Output the (X, Y) coordinate of the center of the cell containing the given text.  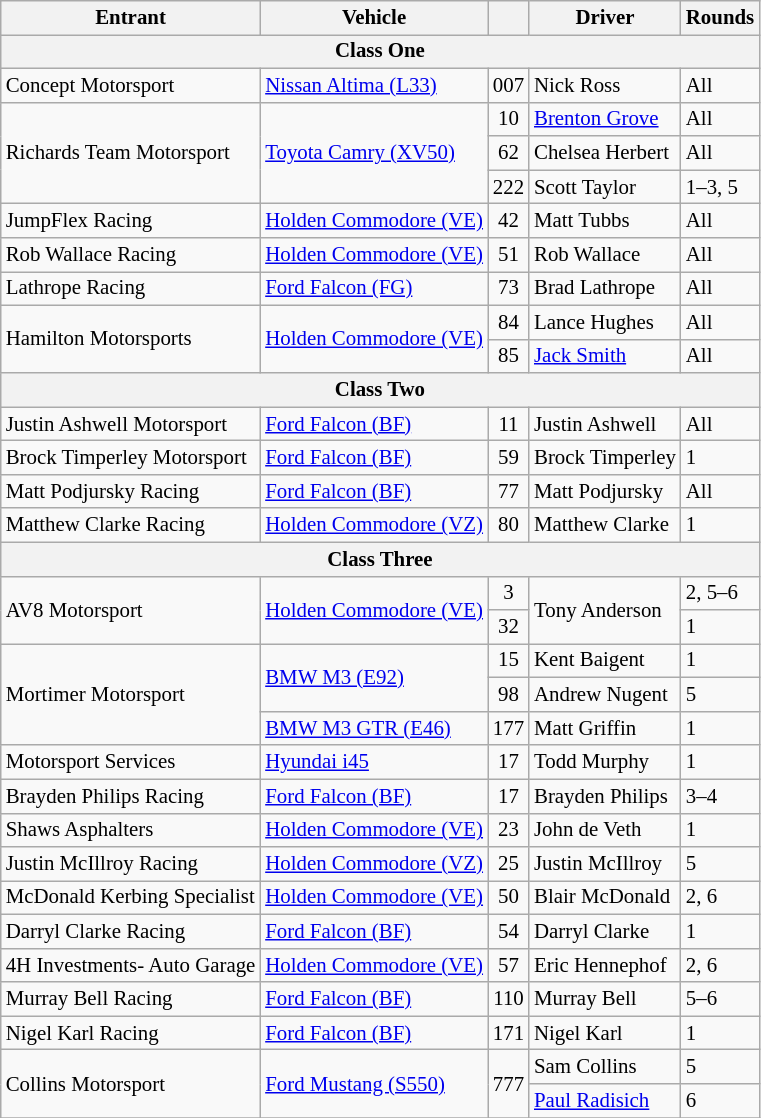
Hamilton Motorsports (131, 339)
Matt Tubbs (605, 221)
Darryl Clarke (605, 931)
Concept Motorsport (131, 85)
Brock Timperley Motorsport (131, 458)
Eric Hennephof (605, 965)
777 (508, 1084)
50 (508, 898)
Driver (605, 18)
Entrant (131, 18)
Rounds (720, 18)
Brock Timperley (605, 458)
Lance Hughes (605, 322)
Brayden Philips (605, 796)
Mortimer Motorsport (131, 695)
Nigel Karl (605, 1033)
JumpFlex Racing (131, 221)
62 (508, 153)
Brayden Philips Racing (131, 796)
Class Two (380, 390)
Nigel Karl Racing (131, 1033)
10 (508, 119)
Hyundai i45 (374, 762)
Class Three (380, 559)
Nissan Altima (L33) (374, 85)
11 (508, 424)
Justin Ashwell Motorsport (131, 424)
80 (508, 525)
5–6 (720, 999)
3–4 (720, 796)
Rob Wallace (605, 255)
Brenton Grove (605, 119)
51 (508, 255)
Justin McIllroy Racing (131, 864)
Murray Bell Racing (131, 999)
Ford Falcon (FG) (374, 288)
AV8 Motorsport (131, 610)
Matt Griffin (605, 728)
77 (508, 491)
Justin McIllroy (605, 864)
Paul Radisich (605, 1101)
Sam Collins (605, 1067)
BMW M3 GTR (E46) (374, 728)
Blair McDonald (605, 898)
Chelsea Herbert (605, 153)
84 (508, 322)
1–3, 5 (720, 187)
171 (508, 1033)
177 (508, 728)
Justin Ashwell (605, 424)
Rob Wallace Racing (131, 255)
Tony Anderson (605, 610)
Vehicle (374, 18)
110 (508, 999)
2, 5–6 (720, 593)
Murray Bell (605, 999)
73 (508, 288)
57 (508, 965)
Matthew Clarke (605, 525)
25 (508, 864)
007 (508, 85)
Shaws Asphalters (131, 830)
Collins Motorsport (131, 1084)
23 (508, 830)
Matthew Clarke Racing (131, 525)
Toyota Camry (XV50) (374, 153)
6 (720, 1101)
Brad Lathrope (605, 288)
Ford Mustang (S550) (374, 1084)
59 (508, 458)
Todd Murphy (605, 762)
42 (508, 221)
Kent Baigent (605, 661)
Darryl Clarke Racing (131, 931)
Matt Podjursky (605, 491)
54 (508, 931)
222 (508, 187)
Lathrope Racing (131, 288)
Class One (380, 51)
BMW M3 (E92) (374, 678)
98 (508, 695)
4H Investments- Auto Garage (131, 965)
Nick Ross (605, 85)
3 (508, 593)
McDonald Kerbing Specialist (131, 898)
Motorsport Services (131, 762)
Andrew Nugent (605, 695)
32 (508, 627)
15 (508, 661)
John de Veth (605, 830)
Richards Team Motorsport (131, 153)
Jack Smith (605, 356)
85 (508, 356)
Matt Podjursky Racing (131, 491)
Scott Taylor (605, 187)
